From the cell containing the given text, extract its center point as (X, Y) coordinate. 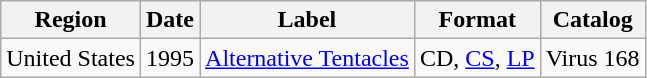
Format (477, 20)
Date (170, 20)
Catalog (592, 20)
1995 (170, 58)
Virus 168 (592, 58)
Label (308, 20)
CD, CS, LP (477, 58)
Alternative Tentacles (308, 58)
United States (71, 58)
Region (71, 20)
